Pinpoint the cell where the given text exists, returning its [X, Y] midpoint coordinate. 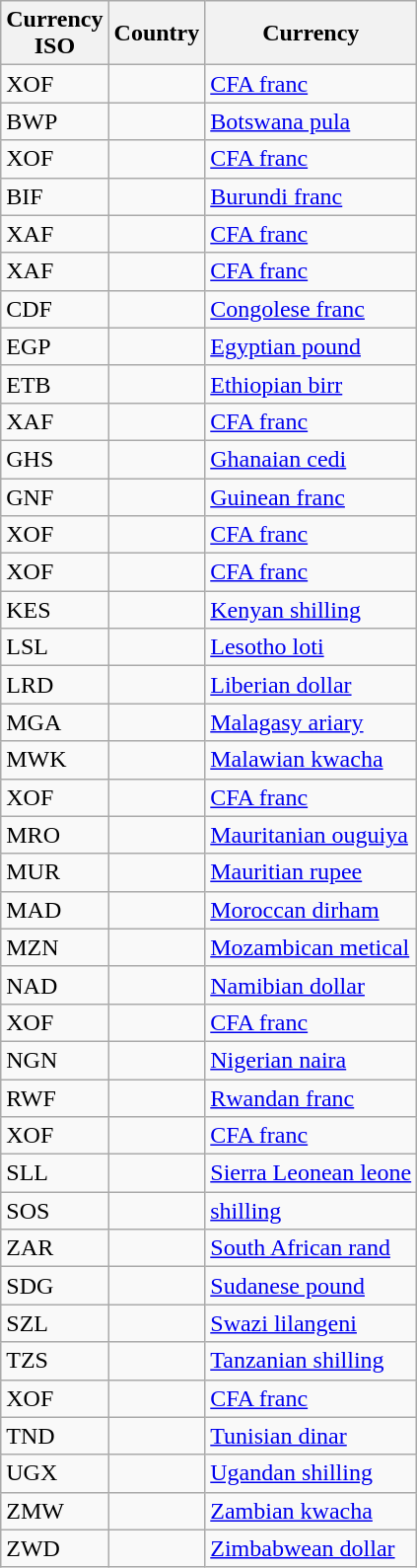
ETB [55, 384]
Ghanaian cedi [312, 459]
ZWD [55, 1548]
Rwandan franc [312, 1098]
ZAR [55, 1248]
MWK [55, 760]
South African rand [312, 1248]
TND [55, 1436]
Sudanese pound [312, 1286]
Mauritanian ouguiya [312, 835]
Ethiopian birr [312, 384]
MZN [55, 947]
UGX [55, 1473]
Nigerian naira [312, 1060]
Egyptian pound [312, 346]
Ugandan shilling [312, 1473]
Malagasy ariary [312, 722]
NGN [55, 1060]
Malawian kwacha [312, 760]
Currency ISO [55, 34]
CDF [55, 309]
Botswana pula [312, 121]
Currency [312, 34]
shilling [312, 1211]
SDG [55, 1286]
Country [157, 34]
NAD [55, 985]
Liberian dollar [312, 685]
Tanzanian shilling [312, 1361]
Zimbabwean dollar [312, 1548]
MRO [55, 835]
ZMW [55, 1511]
KES [55, 610]
GHS [55, 459]
Moroccan dirham [312, 910]
Mozambican metical [312, 947]
Kenyan shilling [312, 610]
SZL [55, 1323]
EGP [55, 346]
Burundi franc [312, 196]
Namibian dollar [312, 985]
BWP [55, 121]
Lesotho loti [312, 647]
LRD [55, 685]
MUR [55, 872]
LSL [55, 647]
Swazi lilangeni [312, 1323]
Zambian kwacha [312, 1511]
MGA [55, 722]
Tunisian dinar [312, 1436]
Mauritian rupee [312, 872]
Sierra Leonean leone [312, 1173]
RWF [55, 1098]
TZS [55, 1361]
Congolese franc [312, 309]
Guinean franc [312, 496]
BIF [55, 196]
SLL [55, 1173]
MAD [55, 910]
SOS [55, 1211]
GNF [55, 496]
